Provide the [x, y] coordinate of the cell's center where the given text is located.  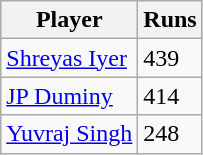
JP Duminy [70, 96]
414 [170, 96]
248 [170, 134]
Player [70, 20]
Shreyas Iyer [70, 58]
Yuvraj Singh [70, 134]
Runs [170, 20]
439 [170, 58]
